Capture the cell that displays the provided text and extract its [X, Y] central coordinate. 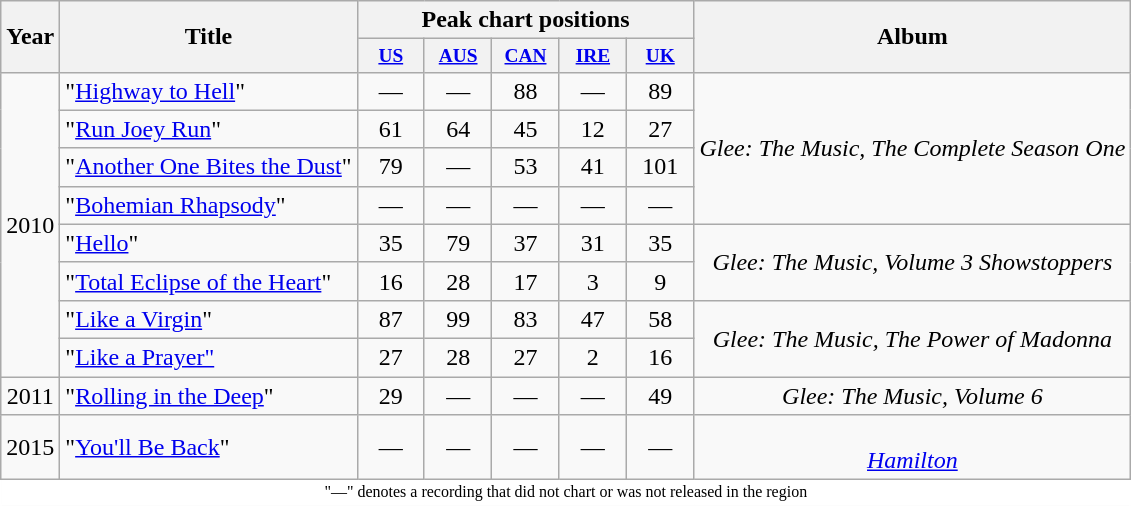
88 [526, 91]
Peak chart positions [526, 20]
99 [458, 319]
Glee: The Music, Volume 6 [912, 396]
UK [660, 56]
"Highway to Hell" [208, 91]
12 [592, 129]
"Hello" [208, 243]
2010 [30, 224]
"—" denotes a recording that did not chart or was not released in the region [566, 492]
"Rolling in the Deep" [208, 396]
IRE [592, 56]
Glee: The Music, Volume 3 Showstoppers [912, 262]
"Another One Bites the Dust" [208, 167]
87 [390, 319]
58 [660, 319]
83 [526, 319]
"Run Joey Run" [208, 129]
Title [208, 36]
Glee: The Music, The Complete Season One [912, 148]
3 [592, 281]
Hamilton [912, 448]
Glee: The Music, The Power of Madonna [912, 338]
Album [912, 36]
37 [526, 243]
101 [660, 167]
17 [526, 281]
45 [526, 129]
Year [30, 36]
53 [526, 167]
64 [458, 129]
61 [390, 129]
"You'll Be Back" [208, 448]
AUS [458, 56]
"Like a Prayer" [208, 357]
2 [592, 357]
"Like a Virgin" [208, 319]
31 [592, 243]
49 [660, 396]
CAN [526, 56]
"Total Eclipse of the Heart" [208, 281]
47 [592, 319]
2015 [30, 448]
9 [660, 281]
89 [660, 91]
41 [592, 167]
"Bohemian Rhapsody" [208, 205]
US [390, 56]
2011 [30, 396]
29 [390, 396]
